Detect which cell encompasses the target text, then output its [x, y] center coordinate. 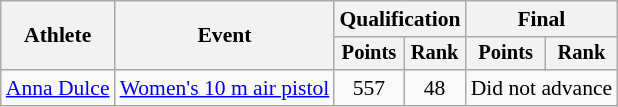
Did not advance [542, 88]
Qualification [400, 19]
48 [435, 88]
Event [225, 36]
Athlete [58, 36]
Anna Dulce [58, 88]
557 [368, 88]
Women's 10 m air pistol [225, 88]
Final [542, 19]
